For the text-containing cell, return its midpoint in [x, y] coordinate format. 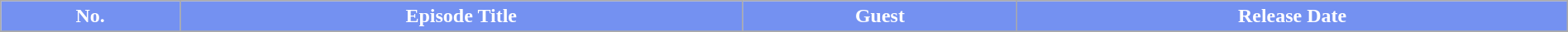
No. [91, 16]
Release Date [1292, 16]
Guest [880, 16]
Episode Title [461, 16]
